Output the [X, Y] coordinate of the center of the cell containing the given text.  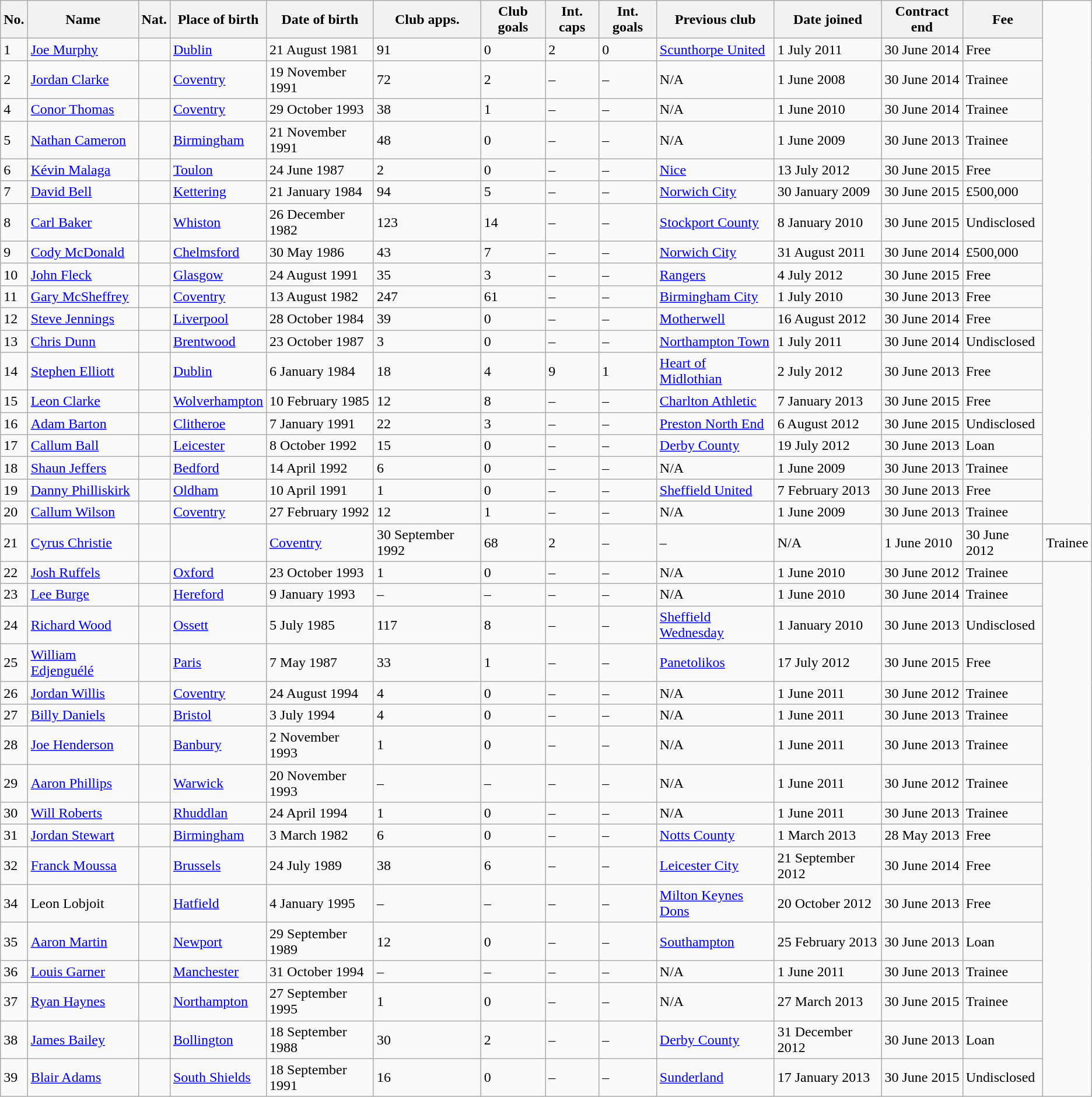
21 September 2012 [828, 866]
Richard Wood [83, 624]
Place of birth [218, 20]
Cyrus Christie [83, 543]
Jordan Stewart [83, 836]
28 [14, 745]
5 July 1985 [320, 624]
2 November 1993 [320, 745]
19 July 2012 [828, 446]
Adam Barton [83, 424]
27 March 2013 [828, 1001]
Oldham [218, 490]
Leon Clarke [83, 401]
Oxford [218, 572]
Sheffield United [715, 490]
Rangers [715, 274]
Name [83, 20]
James Bailey [83, 1040]
Ossett [218, 624]
7 February 2013 [828, 490]
Hatfield [218, 903]
10 April 1991 [320, 490]
Int. caps [572, 20]
3 July 1994 [320, 715]
Conor Thomas [83, 110]
30 May 1986 [320, 252]
30 January 2009 [828, 192]
Clitheroe [218, 424]
Southampton [715, 942]
68 [513, 543]
Birmingham City [715, 296]
Danny Philliskirk [83, 490]
26 December 1982 [320, 222]
Brussels [218, 866]
Callum Wilson [83, 512]
Carl Baker [83, 222]
Leicester City [715, 866]
18 September 1988 [320, 1040]
William Edjenguélé [83, 663]
Contract end [922, 20]
Wolverhampton [218, 401]
South Shields [218, 1077]
19 November 1991 [320, 79]
24 [14, 624]
Whiston [218, 222]
20 October 2012 [828, 903]
7 January 2013 [828, 401]
Nathan Cameron [83, 140]
Notts County [715, 836]
Charlton Athletic [715, 401]
37 [14, 1001]
21 November 1991 [320, 140]
2 July 2012 [828, 371]
Fee [1003, 20]
Gary McSheffrey [83, 296]
Shaun Jeffers [83, 468]
8 January 2010 [828, 222]
1 January 2010 [828, 624]
29 October 1993 [320, 110]
23 October 1987 [320, 341]
Date joined [828, 20]
11 [14, 296]
Callum Ball [83, 446]
247 [427, 296]
1 July 2010 [828, 296]
Chelmsford [218, 252]
8 October 1992 [320, 446]
Billy Daniels [83, 715]
19 [14, 490]
Northampton Town [715, 341]
31 December 2012 [828, 1040]
7 January 1991 [320, 424]
7 May 1987 [320, 663]
Warwick [218, 783]
Int. goals [628, 20]
Ryan Haynes [83, 1001]
21 [14, 543]
14 April 1992 [320, 468]
18 September 1991 [320, 1077]
Manchester [218, 972]
Kévin Malaga [83, 170]
Glasgow [218, 274]
20 [14, 512]
94 [427, 192]
25 February 2013 [828, 942]
Jordan Clarke [83, 79]
Bedford [218, 468]
117 [427, 624]
Liverpool [218, 319]
13 July 2012 [828, 170]
33 [427, 663]
Club goals [513, 20]
Aaron Martin [83, 942]
Club apps. [427, 20]
Sheffield Wednesday [715, 624]
4 January 1995 [320, 903]
23 October 1993 [320, 572]
Date of birth [320, 20]
27 September 1995 [320, 1001]
24 June 1987 [320, 170]
Nat. [154, 20]
32 [14, 866]
61 [513, 296]
23 [14, 595]
29 September 1989 [320, 942]
Leon Lobjoit [83, 903]
123 [427, 222]
Paris [218, 663]
17 July 2012 [828, 663]
48 [427, 140]
27 [14, 715]
Joe Murphy [83, 50]
28 October 1984 [320, 319]
Motherwell [715, 319]
25 [14, 663]
24 August 1994 [320, 693]
Heart of Midlothian [715, 371]
Blair Adams [83, 1077]
Cody McDonald [83, 252]
Previous club [715, 20]
Scunthorpe United [715, 50]
Bristol [218, 715]
Steve Jennings [83, 319]
3 March 1982 [320, 836]
21 January 1984 [320, 192]
Stockport County [715, 222]
Banbury [218, 745]
Chris Dunn [83, 341]
Northampton [218, 1001]
21 August 1981 [320, 50]
26 [14, 693]
Newport [218, 942]
John Fleck [83, 274]
29 [14, 783]
Rhuddlan [218, 813]
27 February 1992 [320, 512]
16 August 2012 [828, 319]
No. [14, 20]
13 August 1982 [320, 296]
Milton Keynes Dons [715, 903]
31 August 2011 [828, 252]
9 January 1993 [320, 595]
Nice [715, 170]
1 June 2008 [828, 79]
Leicester [218, 446]
Aaron Phillips [83, 783]
31 [14, 836]
20 November 1993 [320, 783]
Toulon [218, 170]
Will Roberts [83, 813]
Sunderland [715, 1077]
13 [14, 341]
Preston North End [715, 424]
4 July 2012 [828, 274]
David Bell [83, 192]
Louis Garner [83, 972]
24 August 1991 [320, 274]
17 [14, 446]
72 [427, 79]
Josh Ruffels [83, 572]
31 October 1994 [320, 972]
Franck Moussa [83, 866]
30 September 1992 [427, 543]
Jordan Willis [83, 693]
24 July 1989 [320, 866]
36 [14, 972]
Bollington [218, 1040]
6 August 2012 [828, 424]
Panetolikos [715, 663]
Stephen Elliott [83, 371]
Joe Henderson [83, 745]
Hereford [218, 595]
Brentwood [218, 341]
43 [427, 252]
91 [427, 50]
Lee Burge [83, 595]
34 [14, 903]
10 February 1985 [320, 401]
6 January 1984 [320, 371]
10 [14, 274]
24 April 1994 [320, 813]
28 May 2013 [922, 836]
17 January 2013 [828, 1077]
1 March 2013 [828, 836]
Kettering [218, 192]
